Extract the [x, y] coordinate from the center of the cell holding the provided text.  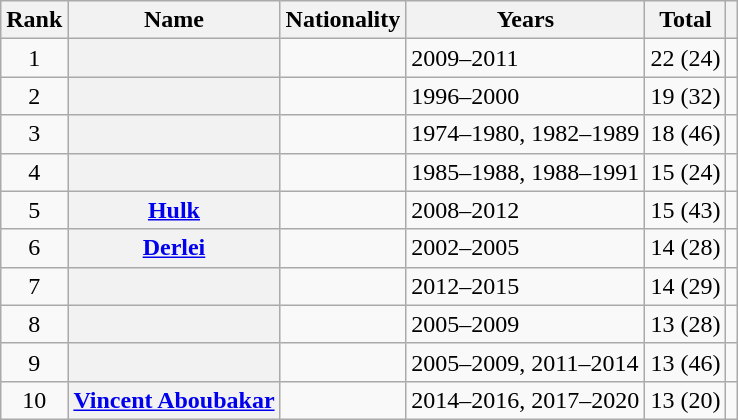
15 (43) [686, 210]
1985–1988, 1988–1991 [526, 172]
19 (32) [686, 96]
18 (46) [686, 134]
1974–1980, 1982–1989 [526, 134]
2012–2015 [526, 286]
7 [34, 286]
2002–2005 [526, 248]
1996–2000 [526, 96]
3 [34, 134]
9 [34, 362]
4 [34, 172]
Vincent Aboubakar [174, 400]
2005–2009 [526, 324]
1 [34, 58]
5 [34, 210]
2008–2012 [526, 210]
Name [174, 20]
Years [526, 20]
2005–2009, 2011–2014 [526, 362]
10 [34, 400]
2014–2016, 2017–2020 [526, 400]
2 [34, 96]
14 (28) [686, 248]
2009–2011 [526, 58]
15 (24) [686, 172]
Total [686, 20]
Nationality [343, 20]
14 (29) [686, 286]
22 (24) [686, 58]
13 (28) [686, 324]
8 [34, 324]
Derlei [174, 248]
Hulk [174, 210]
13 (20) [686, 400]
6 [34, 248]
Rank [34, 20]
13 (46) [686, 362]
